Identify which cell holds the provided text, then report its (x, y) central coordinate. 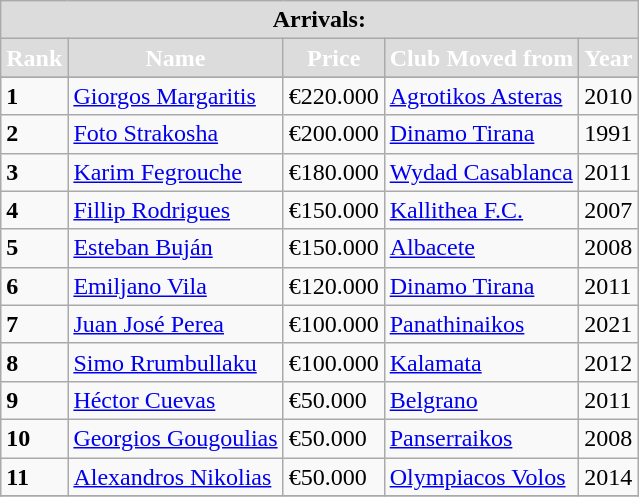
Fillip Rodrigues (176, 210)
6 (34, 286)
Simo Rrumbullaku (176, 362)
5 (34, 248)
2 (34, 134)
€180.000 (334, 172)
Juan José Perea (176, 324)
Agrotikos Asteras (482, 96)
Club Moved from (482, 58)
Name (176, 58)
€120.000 (334, 286)
Arrivals: (320, 20)
1 (34, 96)
Alexandros Nikolias (176, 477)
2010 (608, 96)
€220.000 (334, 96)
Karim Fegrouche (176, 172)
Esteban Buján (176, 248)
Héctor Cuevas (176, 400)
10 (34, 438)
Wydad Casablanca (482, 172)
Albacete (482, 248)
Belgrano (482, 400)
2021 (608, 324)
2007 (608, 210)
Giorgos Margaritis (176, 96)
11 (34, 477)
Kalamata (482, 362)
2012 (608, 362)
Panserraikos (482, 438)
Year (608, 58)
Emiljano Vila (176, 286)
3 (34, 172)
€200.000 (334, 134)
Price (334, 58)
4 (34, 210)
1991 (608, 134)
Kallithea F.C. (482, 210)
Rank (34, 58)
Georgios Gougoulias (176, 438)
2014 (608, 477)
9 (34, 400)
Panathinaikos (482, 324)
Olympiacos Volos (482, 477)
7 (34, 324)
Foto Strakosha (176, 134)
8 (34, 362)
